Detect which cell encompasses the target text, then output its [x, y] center coordinate. 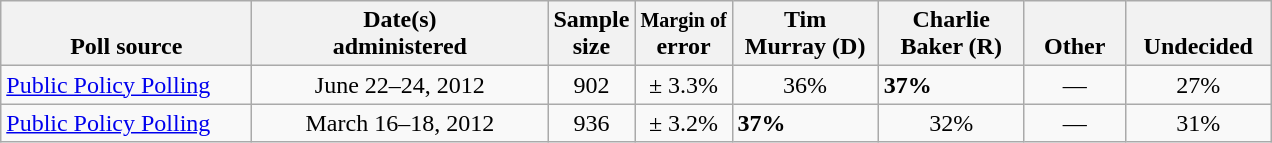
CharlieBaker (R) [951, 34]
27% [1198, 85]
31% [1198, 123]
936 [592, 123]
36% [805, 85]
June 22–24, 2012 [400, 85]
TimMurray (D) [805, 34]
March 16–18, 2012 [400, 123]
Other [1074, 34]
Date(s)administered [400, 34]
Margin oferror [684, 34]
± 3.2% [684, 123]
Undecided [1198, 34]
Poll source [126, 34]
32% [951, 123]
Samplesize [592, 34]
± 3.3% [684, 85]
902 [592, 85]
